Extract the [X, Y] coordinate from the center of the cell holding the provided text.  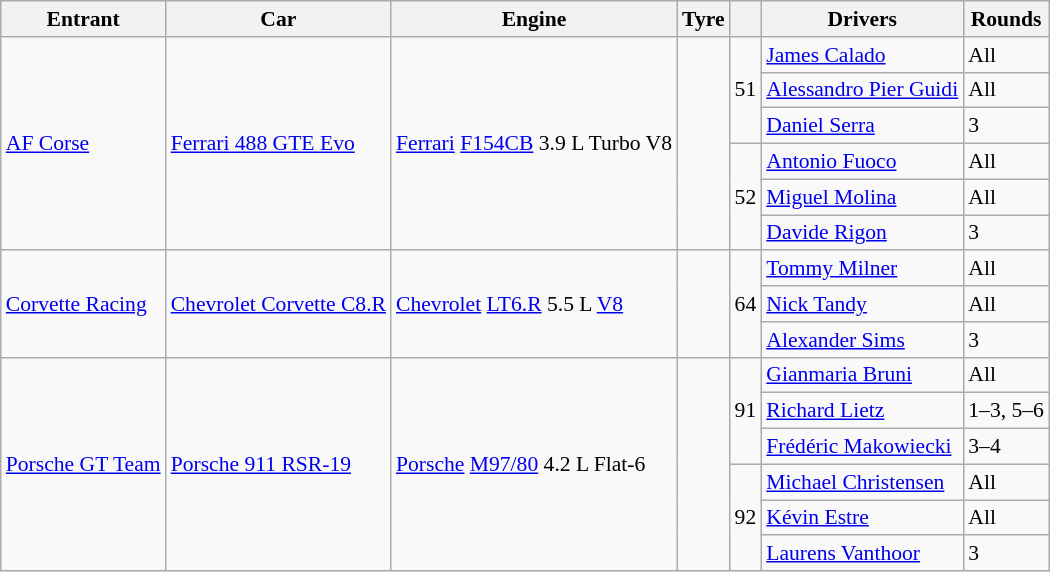
Ferrari F154CB 3.9 L Turbo V8 [534, 144]
Tyre [703, 19]
Chevrolet LT6.R 5.5 L V8 [534, 304]
52 [746, 198]
AF Corse [84, 144]
Porsche 911 RSR-19 [278, 464]
Chevrolet Corvette C8.R [278, 304]
Davide Rigon [862, 233]
Antonio Fuoco [862, 162]
64 [746, 304]
Michael Christensen [862, 482]
Alessandro Pier Guidi [862, 90]
Porsche M97/80 4.2 L Flat-6 [534, 464]
Rounds [1006, 19]
Laurens Vanthoor [862, 554]
Car [278, 19]
92 [746, 518]
Miguel Molina [862, 197]
Daniel Serra [862, 126]
Nick Tandy [862, 304]
Porsche GT Team [84, 464]
Tommy Milner [862, 269]
Richard Lietz [862, 411]
1–3, 5–6 [1006, 411]
Entrant [84, 19]
3–4 [1006, 447]
Gianmaria Bruni [862, 375]
Frédéric Makowiecki [862, 447]
James Calado [862, 55]
51 [746, 90]
Engine [534, 19]
Kévin Estre [862, 518]
Corvette Racing [84, 304]
91 [746, 410]
Drivers [862, 19]
Ferrari 488 GTE Evo [278, 144]
Alexander Sims [862, 340]
